Extract the [X, Y] coordinate from the center of the cell holding the provided text.  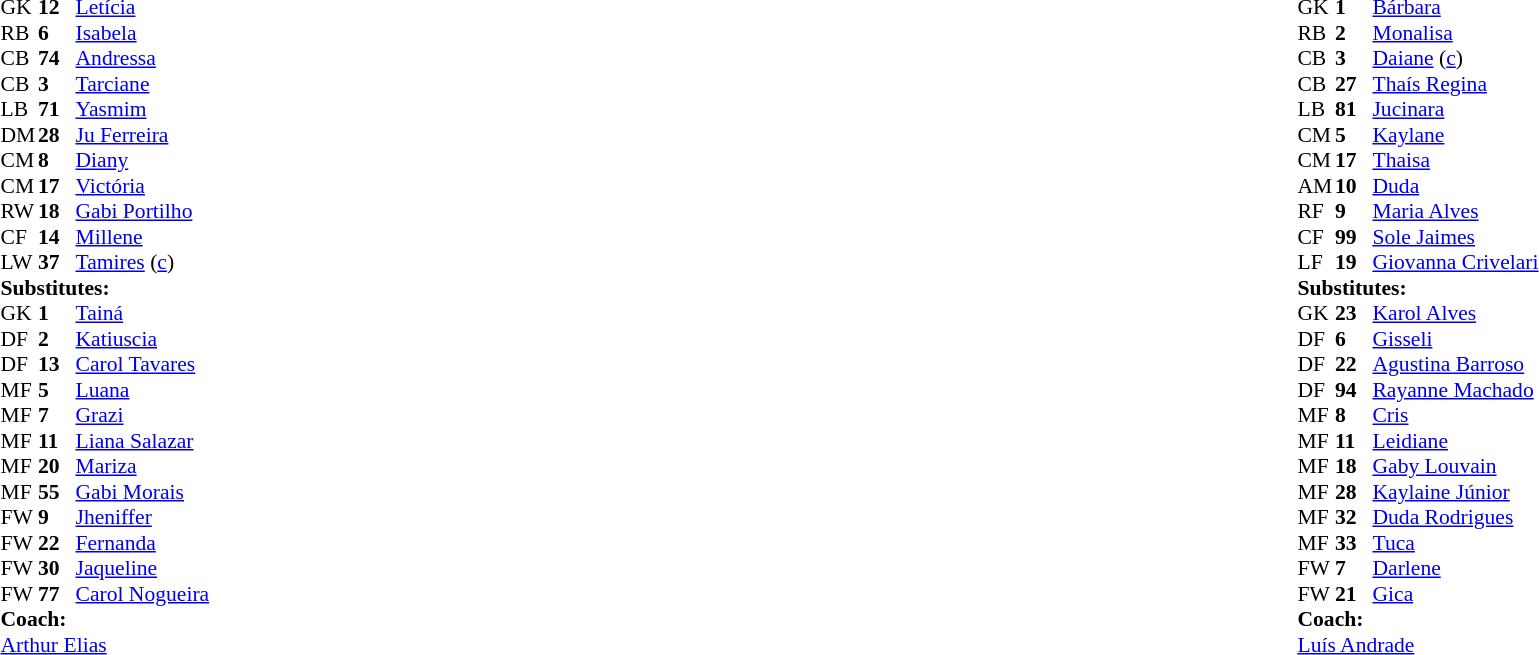
Millene [143, 237]
32 [1354, 517]
Diany [143, 161]
Fernanda [143, 543]
Karol Alves [1455, 313]
74 [57, 59]
Daiane (c) [1455, 59]
Thaís Regina [1455, 84]
Victória [143, 186]
30 [57, 569]
Agustina Barroso [1455, 365]
Isabela [143, 33]
Tamires (c) [143, 263]
Grazi [143, 415]
Liana Salazar [143, 441]
27 [1354, 84]
Cris [1455, 415]
LF [1316, 263]
20 [57, 467]
Giovanna Crivelari [1455, 263]
23 [1354, 313]
Maria Alves [1455, 211]
19 [1354, 263]
Gisseli [1455, 339]
99 [1354, 237]
10 [1354, 186]
Duda [1455, 186]
94 [1354, 390]
55 [57, 492]
Tuca [1455, 543]
Gaby Louvain [1455, 467]
Yasmim [143, 109]
1 [57, 313]
Gabi Portilho [143, 211]
Jaqueline [143, 569]
Jheniffer [143, 517]
Leidiane [1455, 441]
Ju Ferreira [143, 135]
Carol Nogueira [143, 594]
Rayanne Machado [1455, 390]
LW [19, 263]
37 [57, 263]
Katiuscia [143, 339]
Tainá [143, 313]
13 [57, 365]
DM [19, 135]
Monalisa [1455, 33]
Thaisa [1455, 161]
Sole Jaimes [1455, 237]
Tarciane [143, 84]
Mariza [143, 467]
Kaylaine Júnior [1455, 492]
33 [1354, 543]
Darlene [1455, 569]
Carol Tavares [143, 365]
Kaylane [1455, 135]
Gica [1455, 594]
RF [1316, 211]
14 [57, 237]
21 [1354, 594]
Jucinara [1455, 109]
77 [57, 594]
Gabi Morais [143, 492]
RW [19, 211]
81 [1354, 109]
AM [1316, 186]
Luana [143, 390]
71 [57, 109]
Andressa [143, 59]
Duda Rodrigues [1455, 517]
